Return the [X, Y] coordinate for the center point of the cell that contains the specified text.  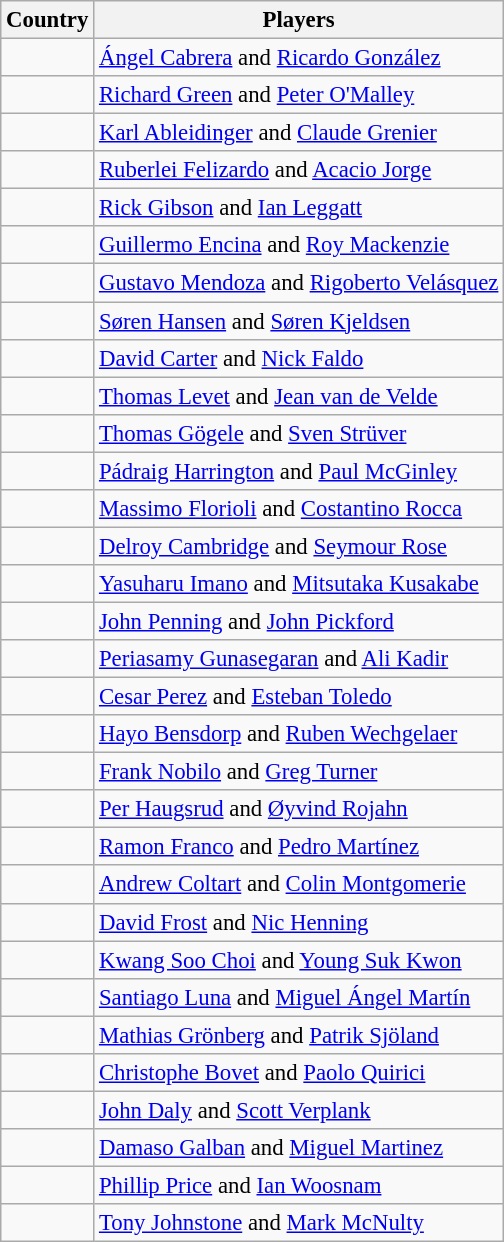
Ramon Franco and Pedro Martínez [299, 847]
John Penning and John Pickford [299, 621]
Damaso Galban and Miguel Martinez [299, 1148]
Cesar Perez and Esteban Toledo [299, 697]
Delroy Cambridge and Seymour Rose [299, 546]
Phillip Price and Ian Woosnam [299, 1185]
Søren Hansen and Søren Kjeldsen [299, 321]
Richard Green and Peter O'Malley [299, 95]
Pádraig Harrington and Paul McGinley [299, 471]
Rick Gibson and Ian Leggatt [299, 208]
Yasuharu Imano and Mitsutaka Kusakabe [299, 584]
Andrew Coltart and Colin Montgomerie [299, 885]
Kwang Soo Choi and Young Suk Kwon [299, 960]
Tony Johnstone and Mark McNulty [299, 1223]
Mathias Grönberg and Patrik Sjöland [299, 1035]
Santiago Luna and Miguel Ángel Martín [299, 997]
David Frost and Nic Henning [299, 922]
Periasamy Gunasegaran and Ali Kadir [299, 659]
Hayo Bensdorp and Ruben Wechgelaer [299, 734]
Frank Nobilo and Greg Turner [299, 772]
Thomas Levet and Jean van de Velde [299, 396]
Karl Ableidinger and Claude Grenier [299, 133]
Per Haugsrud and Øyvind Rojahn [299, 809]
David Carter and Nick Faldo [299, 358]
Thomas Gögele and Sven Strüver [299, 433]
John Daly and Scott Verplank [299, 1110]
Country [48, 20]
Christophe Bovet and Paolo Quirici [299, 1073]
Gustavo Mendoza and Rigoberto Velásquez [299, 283]
Guillermo Encina and Roy Mackenzie [299, 245]
Ángel Cabrera and Ricardo González [299, 58]
Ruberlei Felizardo and Acacio Jorge [299, 170]
Massimo Florioli and Costantino Rocca [299, 509]
Players [299, 20]
